Scan for the cell matching the given text and deliver its (X, Y) coordinate at center. 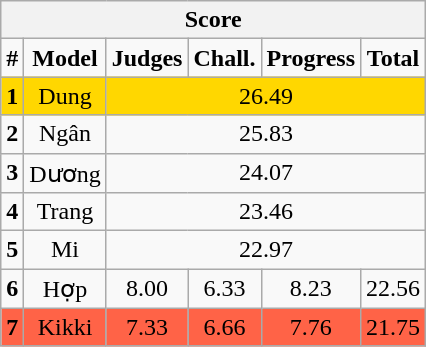
7 (12, 327)
3 (12, 173)
7.76 (310, 327)
Dương (65, 173)
1 (12, 96)
Trang (65, 212)
# (12, 58)
Judges (147, 58)
22.97 (266, 250)
8.23 (310, 289)
7.33 (147, 327)
Chall. (224, 58)
Mi (65, 250)
2 (12, 134)
Model (65, 58)
26.49 (266, 96)
Dung (65, 96)
23.46 (266, 212)
Total (394, 58)
6 (12, 289)
22.56 (394, 289)
6.66 (224, 327)
Ngân (65, 134)
5 (12, 250)
Kikki (65, 327)
25.83 (266, 134)
21.75 (394, 327)
6.33 (224, 289)
24.07 (266, 173)
4 (12, 212)
Score (214, 20)
Hợp (65, 289)
8.00 (147, 289)
Progress (310, 58)
